Return the (x, y) coordinate for the center point of the cell that contains the specified text.  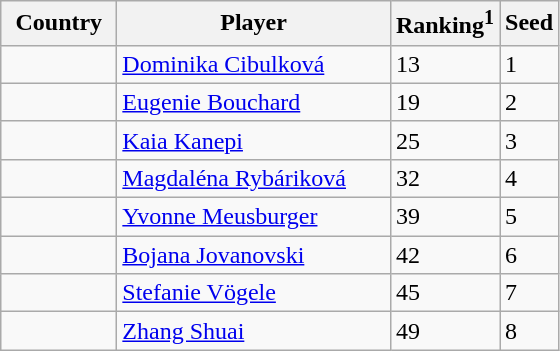
Yvonne Meusburger (254, 217)
Bojana Jovanovski (254, 255)
Dominika Cibulková (254, 64)
45 (444, 293)
7 (530, 293)
6 (530, 255)
Player (254, 24)
8 (530, 331)
Magdaléna Rybáriková (254, 178)
Zhang Shuai (254, 331)
42 (444, 255)
25 (444, 140)
Country (59, 24)
1 (530, 64)
39 (444, 217)
19 (444, 102)
Eugenie Bouchard (254, 102)
4 (530, 178)
32 (444, 178)
Kaia Kanepi (254, 140)
2 (530, 102)
Seed (530, 24)
49 (444, 331)
Ranking1 (444, 24)
5 (530, 217)
13 (444, 64)
3 (530, 140)
Stefanie Vögele (254, 293)
